Output the [x, y] coordinate of the center of the cell containing the given text.  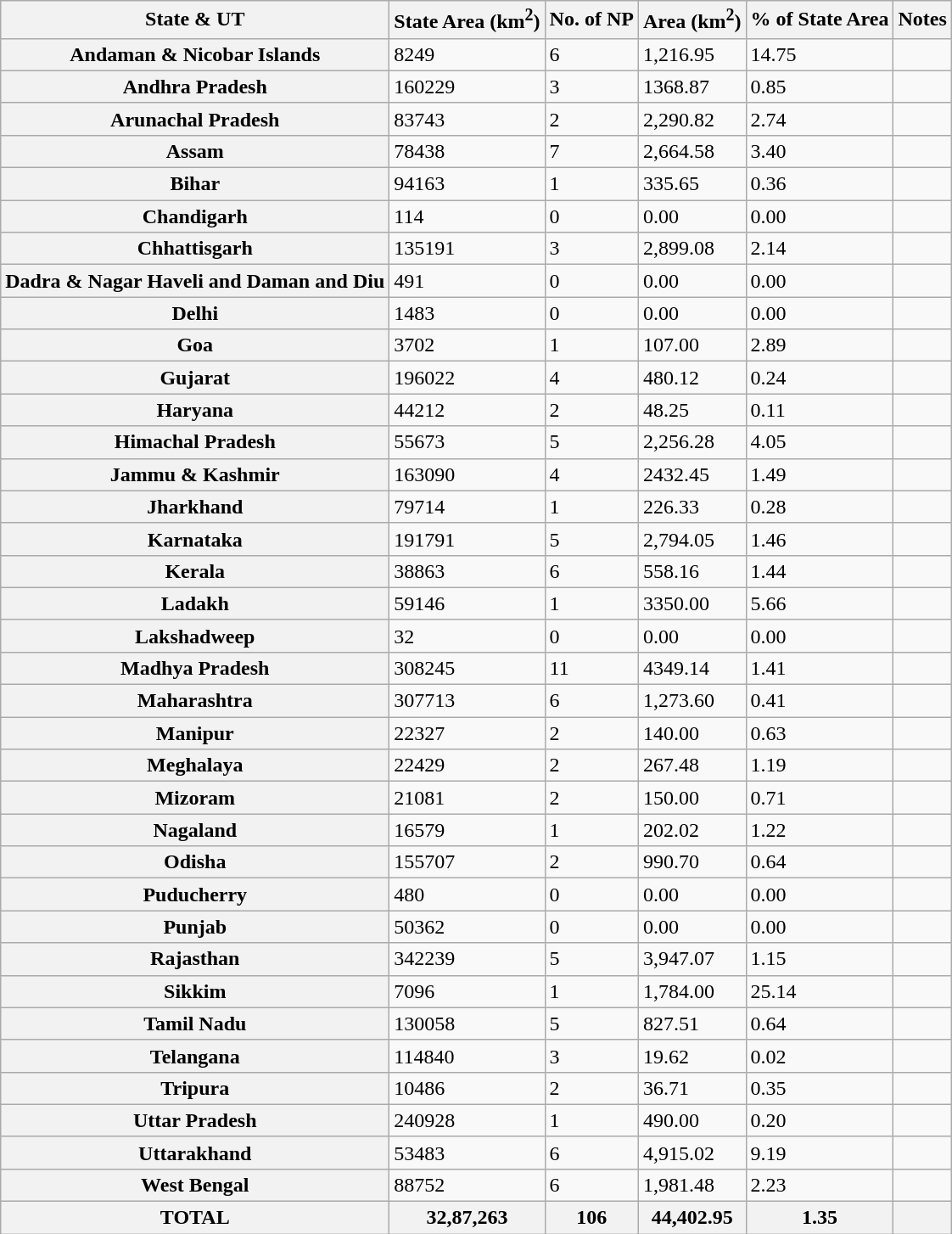
491 [467, 281]
TOTAL [195, 1218]
% of State Area [820, 20]
3702 [467, 345]
1.35 [820, 1218]
State Area (km2) [467, 20]
16579 [467, 830]
0.71 [820, 798]
10486 [467, 1088]
22429 [467, 766]
25.14 [820, 991]
191791 [467, 539]
2.74 [820, 119]
2.89 [820, 345]
9.19 [820, 1153]
8249 [467, 54]
1.15 [820, 959]
Bihar [195, 184]
7096 [467, 991]
Delhi [195, 313]
88752 [467, 1185]
135191 [467, 249]
490.00 [692, 1120]
1,216.95 [692, 54]
0.63 [820, 733]
1483 [467, 313]
1,981.48 [692, 1185]
107.00 [692, 345]
2.14 [820, 249]
0.20 [820, 1120]
196022 [467, 378]
West Bengal [195, 1185]
36.71 [692, 1088]
Lakshadweep [195, 636]
480.12 [692, 378]
0.35 [820, 1088]
50362 [467, 927]
114840 [467, 1056]
53483 [467, 1153]
2.23 [820, 1185]
480 [467, 895]
Andaman & Nicobar Islands [195, 54]
0.36 [820, 184]
4349.14 [692, 668]
1.44 [820, 571]
240928 [467, 1120]
140.00 [692, 733]
202.02 [692, 830]
1.41 [820, 668]
150.00 [692, 798]
59146 [467, 603]
Assam [195, 151]
1368.87 [692, 87]
Haryana [195, 410]
Notes [922, 20]
2,794.05 [692, 539]
2432.45 [692, 474]
19.62 [692, 1056]
Dadra & Nagar Haveli and Daman and Diu [195, 281]
Telangana [195, 1056]
1,273.60 [692, 701]
7 [591, 151]
21081 [467, 798]
160229 [467, 87]
3,947.07 [692, 959]
4,915.02 [692, 1153]
106 [591, 1218]
1.22 [820, 830]
558.16 [692, 571]
Uttarakhand [195, 1153]
32,87,263 [467, 1218]
307713 [467, 701]
342239 [467, 959]
Jharkhand [195, 507]
1.19 [820, 766]
155707 [467, 862]
44212 [467, 410]
2,290.82 [692, 119]
22327 [467, 733]
Tamil Nadu [195, 1024]
3350.00 [692, 603]
32 [467, 636]
3.40 [820, 151]
Ladakh [195, 603]
130058 [467, 1024]
990.70 [692, 862]
Gujarat [195, 378]
0.11 [820, 410]
11 [591, 668]
0.24 [820, 378]
Rajasthan [195, 959]
Manipur [195, 733]
0.85 [820, 87]
163090 [467, 474]
Punjab [195, 927]
Area (km2) [692, 20]
308245 [467, 668]
79714 [467, 507]
78438 [467, 151]
4.05 [820, 442]
1.46 [820, 539]
Arunachal Pradesh [195, 119]
0.02 [820, 1056]
Puducherry [195, 895]
Goa [195, 345]
2,256.28 [692, 442]
Meghalaya [195, 766]
55673 [467, 442]
Mizoram [195, 798]
335.65 [692, 184]
1,784.00 [692, 991]
Andhra Pradesh [195, 87]
44,402.95 [692, 1218]
Karnataka [195, 539]
2,664.58 [692, 151]
5.66 [820, 603]
Madhya Pradesh [195, 668]
38863 [467, 571]
48.25 [692, 410]
226.33 [692, 507]
827.51 [692, 1024]
Uttar Pradesh [195, 1120]
Jammu & Kashmir [195, 474]
0.41 [820, 701]
State & UT [195, 20]
Nagaland [195, 830]
Sikkim [195, 991]
83743 [467, 119]
267.48 [692, 766]
Chandigarh [195, 216]
114 [467, 216]
Maharashtra [195, 701]
2,899.08 [692, 249]
Kerala [195, 571]
94163 [467, 184]
Tripura [195, 1088]
14.75 [820, 54]
No. of NP [591, 20]
0.28 [820, 507]
Chhattisgarh [195, 249]
1.49 [820, 474]
Himachal Pradesh [195, 442]
Odisha [195, 862]
